Pinpoint the cell where the given text exists, returning its (X, Y) midpoint coordinate. 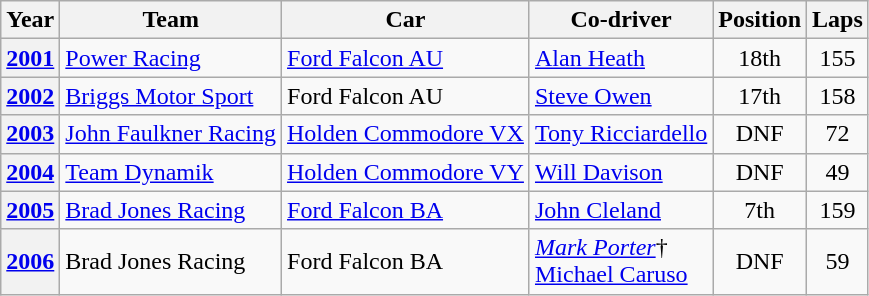
Team Dynamik (171, 172)
Tony Ricciardello (620, 134)
John Cleland (620, 210)
Mark Porter† Michael Caruso (620, 262)
2002 (30, 96)
Year (30, 20)
72 (838, 134)
2005 (30, 210)
Holden Commodore VX (406, 134)
Laps (838, 20)
John Faulkner Racing (171, 134)
2001 (30, 58)
Briggs Motor Sport (171, 96)
Car (406, 20)
17th (760, 96)
159 (838, 210)
2003 (30, 134)
Will Davison (620, 172)
18th (760, 58)
59 (838, 262)
49 (838, 172)
155 (838, 58)
Alan Heath (620, 58)
Position (760, 20)
Power Racing (171, 58)
Steve Owen (620, 96)
Team (171, 20)
Co-driver (620, 20)
2006 (30, 262)
2004 (30, 172)
158 (838, 96)
Holden Commodore VY (406, 172)
7th (760, 210)
